Scan for the cell matching the given text and deliver its [x, y] coordinate at center. 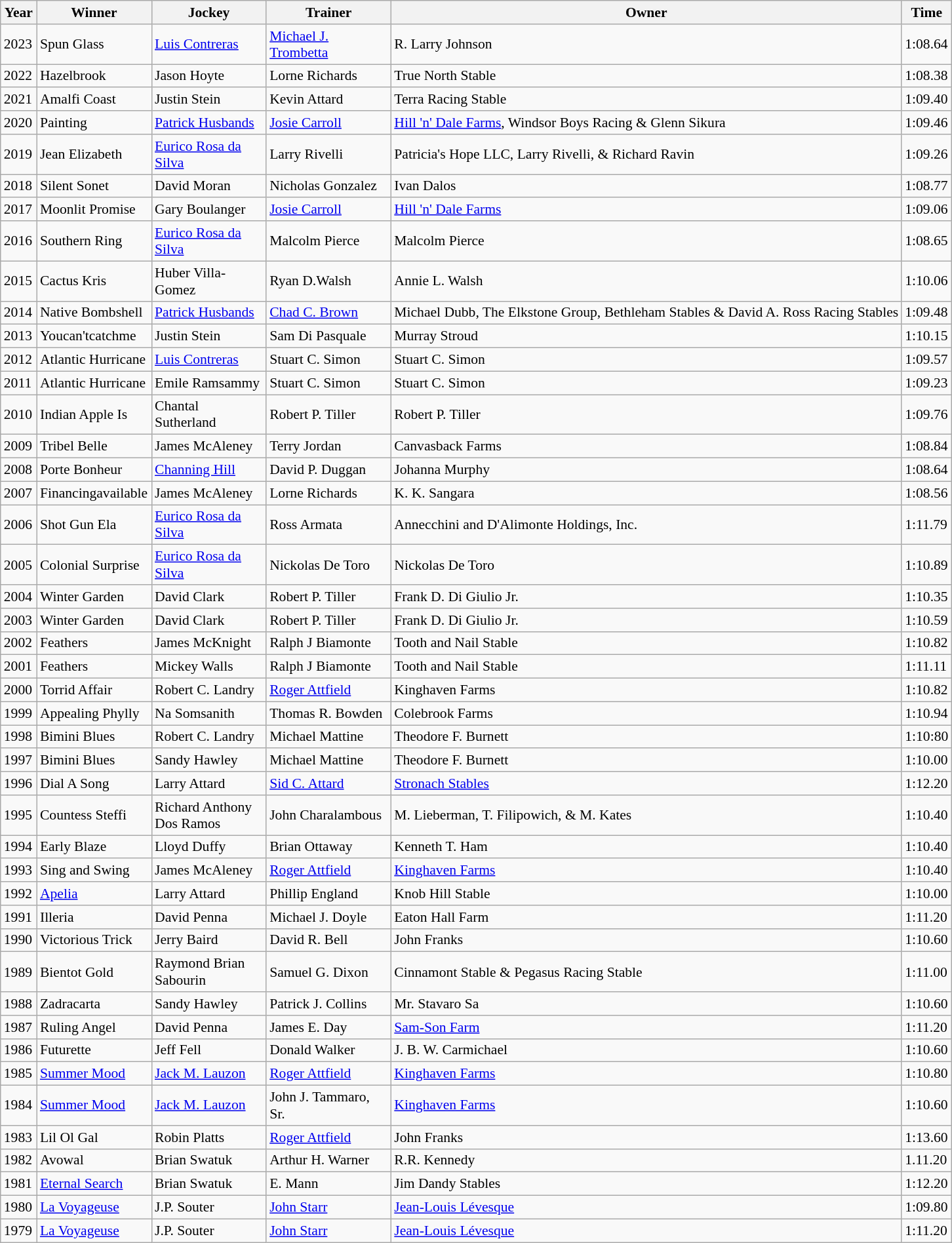
True North Stable [646, 76]
1:10.94 [926, 713]
2021 [18, 100]
Illeria [94, 917]
David Moran [208, 186]
1:08.38 [926, 76]
1980 [18, 1208]
Ross Armata [328, 524]
1:13.60 [926, 1137]
Indian Apple Is [94, 414]
2011 [18, 383]
Amalfi Coast [94, 100]
Dial A Song [94, 783]
Sam Di Pasquale [328, 336]
Shot Gun Ela [94, 524]
1983 [18, 1137]
Brian Ottaway [328, 847]
J. B. W. Carmichael [646, 1050]
Arthur H. Warner [328, 1160]
1:10.80 [926, 1074]
Time [926, 12]
1984 [18, 1105]
Tribel Belle [94, 446]
1997 [18, 760]
2020 [18, 123]
E. Mann [328, 1184]
2006 [18, 524]
Samuel G. Dixon [328, 972]
Mickey Walls [208, 667]
Jason Hoyte [208, 76]
Jean Elizabeth [94, 155]
Sid C. Attard [328, 783]
Jockey [208, 12]
1.11.20 [926, 1160]
Southern Ring [94, 241]
Canvasback Farms [646, 446]
1:09.57 [926, 360]
Zadracarta [94, 1004]
Knob Hill Stable [646, 894]
Ruling Angel [94, 1027]
1:08.77 [926, 186]
2004 [18, 597]
2012 [18, 360]
Patricia's Hope LLC, Larry Rivelli, & Richard Ravin [646, 155]
Lloyd Duffy [208, 847]
1994 [18, 847]
Hazelbrook [94, 76]
Youcan'tcatchme [94, 336]
Torrid Affair [94, 690]
Channing Hill [208, 470]
Huber Villa-Gomez [208, 281]
R.R. Kennedy [646, 1160]
Cactus Kris [94, 281]
1998 [18, 737]
Kevin Attard [328, 100]
Year [18, 12]
Murray Stroud [646, 336]
Hill 'n' Dale Farms [646, 210]
1:09.80 [926, 1208]
John Charalambous [328, 816]
John J. Tammaro, Sr. [328, 1105]
Appealing Phylly [94, 713]
Avowal [94, 1160]
1996 [18, 783]
2013 [18, 336]
Nicholas Gonzalez [328, 186]
2014 [18, 313]
Michael J. Trombetta [328, 45]
2016 [18, 241]
Na Somsanith [208, 713]
Mr. Stavaro Sa [646, 1004]
Robin Platts [208, 1137]
1990 [18, 940]
1988 [18, 1004]
Terra Racing Stable [646, 100]
2001 [18, 667]
Chad C. Brown [328, 313]
Patrick J. Collins [328, 1004]
Countess Steffi [94, 816]
Apelia [94, 894]
1:11.11 [926, 667]
Eternal Search [94, 1184]
2005 [18, 565]
1:10.59 [926, 620]
2010 [18, 414]
James McKnight [208, 643]
2018 [18, 186]
1995 [18, 816]
1999 [18, 713]
Annie L. Walsh [646, 281]
1:09.46 [926, 123]
1:09.23 [926, 383]
Phillip England [328, 894]
Gary Boulanger [208, 210]
Emile Ramsammy [208, 383]
2023 [18, 45]
James E. Day [328, 1027]
2003 [18, 620]
2019 [18, 155]
1:09.76 [926, 414]
1991 [18, 917]
1987 [18, 1027]
2008 [18, 470]
Chantal Sutherland [208, 414]
1:10.35 [926, 597]
Colonial Surprise [94, 565]
1982 [18, 1160]
1:08.56 [926, 493]
Eaton Hall Farm [646, 917]
Porte Bonheur [94, 470]
2002 [18, 643]
Stronach Stables [646, 783]
Financingavailable [94, 493]
2007 [18, 493]
Hill 'n' Dale Farms, Windsor Boys Racing & Glenn Sikura [646, 123]
Spun Glass [94, 45]
Jim Dandy Stables [646, 1184]
1:09.26 [926, 155]
1:09.06 [926, 210]
Raymond Brian Sabourin [208, 972]
Terry Jordan [328, 446]
Colebrook Farms [646, 713]
Ryan D.Walsh [328, 281]
Sam-Son Farm [646, 1027]
Ivan Dalos [646, 186]
Painting [94, 123]
1:09.40 [926, 100]
David P. Duggan [328, 470]
1981 [18, 1184]
1:10.06 [926, 281]
2015 [18, 281]
Jeff Fell [208, 1050]
2017 [18, 210]
David R. Bell [328, 940]
Cinnamont Stable & Pegasus Racing Stable [646, 972]
Native Bombshell [94, 313]
Michael J. Doyle [328, 917]
1992 [18, 894]
Trainer [328, 12]
Bientot Gold [94, 972]
1:11.79 [926, 524]
1986 [18, 1050]
Victorious Trick [94, 940]
1:11.00 [926, 972]
1:08.65 [926, 241]
K. K. Sangara [646, 493]
Thomas R. Bowden [328, 713]
Johanna Murphy [646, 470]
Futurette [94, 1050]
Moonlit Promise [94, 210]
Donald Walker [328, 1050]
Winner [94, 12]
Early Blaze [94, 847]
Richard Anthony Dos Ramos [208, 816]
1:10.89 [926, 565]
Owner [646, 12]
1:10:80 [926, 737]
Jerry Baird [208, 940]
Lil Ol Gal [94, 1137]
2000 [18, 690]
Larry Rivelli [328, 155]
2022 [18, 76]
1:08.84 [926, 446]
1989 [18, 972]
Michael Dubb, The Elkstone Group, Bethleham Stables & David A. Ross Racing Stables [646, 313]
Annecchini and D'Alimonte Holdings, Inc. [646, 524]
M. Lieberman, T. Filipowich, & M. Kates [646, 816]
1:10.15 [926, 336]
1979 [18, 1231]
1:09.48 [926, 313]
2009 [18, 446]
1985 [18, 1074]
1993 [18, 871]
Kenneth T. Ham [646, 847]
Silent Sonet [94, 186]
Sing and Swing [94, 871]
R. Larry Johnson [646, 45]
